Scan for the cell matching the given text and deliver its (x, y) coordinate at center. 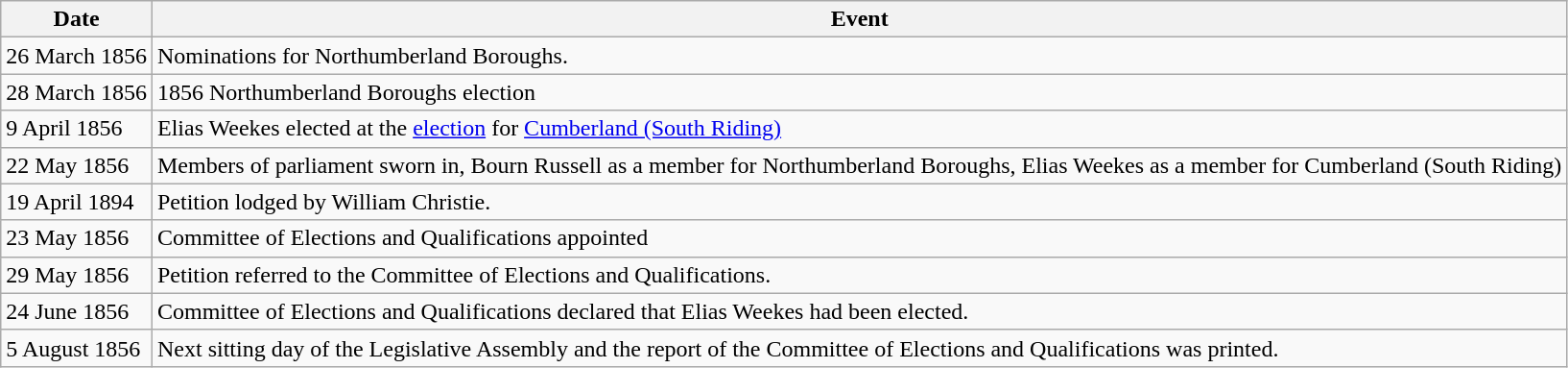
Next sitting day of the Legislative Assembly and the report of the Committee of Elections and Qualifications was printed. (859, 348)
Committee of Elections and Qualifications appointed (859, 238)
1856 Northumberland Boroughs election (859, 92)
28 March 1856 (77, 92)
29 May 1856 (77, 275)
Event (859, 19)
23 May 1856 (77, 238)
Petition referred to the Committee of Elections and Qualifications. (859, 275)
Date (77, 19)
19 April 1894 (77, 202)
Committee of Elections and Qualifications declared that Elias Weekes had been elected. (859, 311)
26 March 1856 (77, 56)
Elias Weekes elected at the election for Cumberland (South Riding) (859, 129)
5 August 1856 (77, 348)
24 June 1856 (77, 311)
Members of parliament sworn in, Bourn Russell as a member for Northumberland Boroughs, Elias Weekes as a member for Cumberland (South Riding) (859, 165)
Petition lodged by William Christie. (859, 202)
9 April 1856 (77, 129)
22 May 1856 (77, 165)
Nominations for Northumberland Boroughs. (859, 56)
